Scan for the cell matching the given text and deliver its (x, y) coordinate at center. 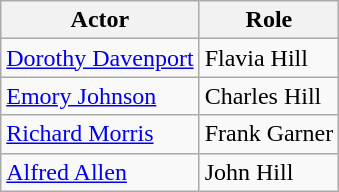
Flavia Hill (269, 58)
Actor (100, 20)
Dorothy Davenport (100, 58)
John Hill (269, 172)
Richard Morris (100, 134)
Alfred Allen (100, 172)
Charles Hill (269, 96)
Frank Garner (269, 134)
Role (269, 20)
Emory Johnson (100, 96)
